Extract the [X, Y] coordinate from the center of the cell holding the provided text.  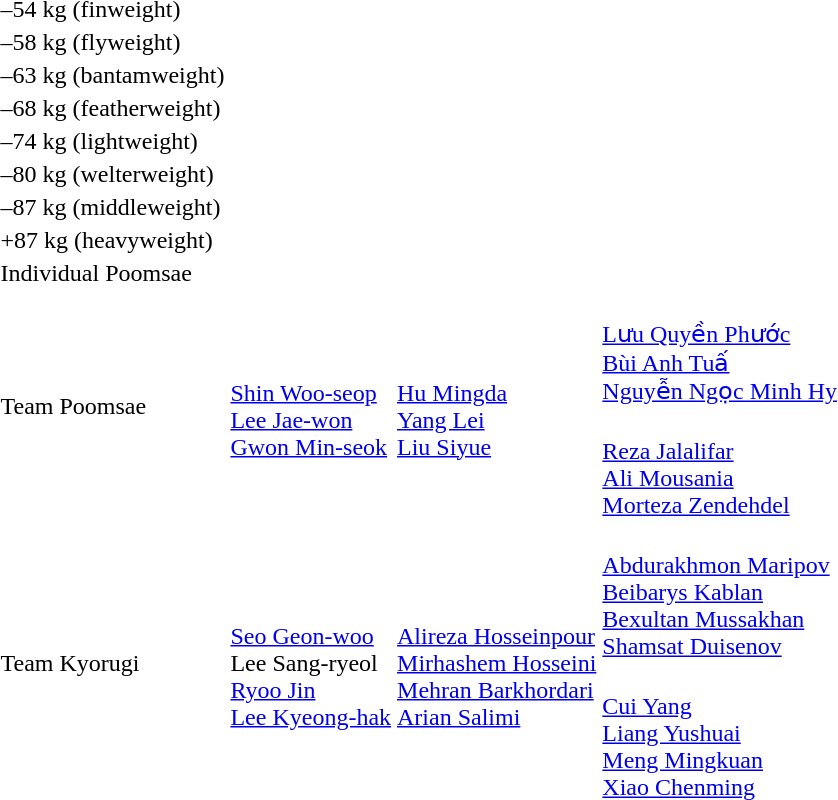
Hu MingdaYang LeiLiu Siyue [497, 406]
Shin Woo-seopLee Jae-wonGwon Min-seok [311, 406]
